Detect which cell encompasses the target text, then output its [x, y] center coordinate. 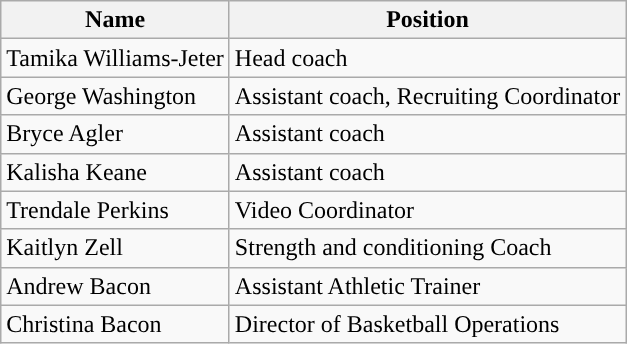
Andrew Bacon [116, 286]
Video Coordinator [427, 210]
Head coach [427, 58]
Kaitlyn Zell [116, 248]
George Washington [116, 96]
Director of Basketball Operations [427, 324]
Assistant Athletic Trainer [427, 286]
Bryce Agler [116, 134]
Trendale Perkins [116, 210]
Kalisha Keane [116, 172]
Strength and conditioning Coach [427, 248]
Assistant coach, Recruiting Coordinator [427, 96]
Position [427, 20]
Christina Bacon [116, 324]
Name [116, 20]
Tamika Williams-Jeter [116, 58]
